Capture the cell that displays the provided text and extract its [X, Y] central coordinate. 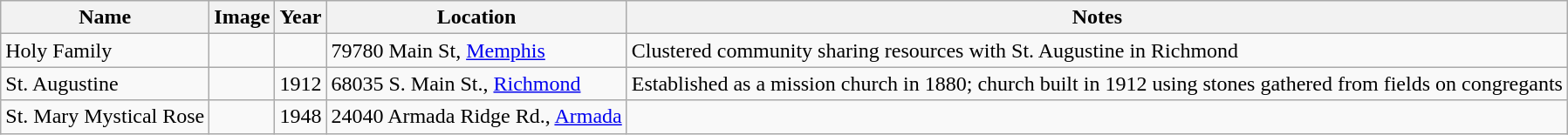
Established as a mission church in 1880; church built in 1912 using stones gathered from fields on congregants [1097, 84]
Clustered community sharing resources with St. Augustine in Richmond [1097, 51]
St. Augustine [105, 84]
Location [476, 17]
24040 Armada Ridge Rd., Armada [476, 117]
1912 [300, 84]
Holy Family [105, 51]
St. Mary Mystical Rose [105, 117]
68035 S. Main St., Richmond [476, 84]
Image [243, 17]
Name [105, 17]
79780 Main St, Memphis [476, 51]
Notes [1097, 17]
Year [300, 17]
1948 [300, 117]
